Capture the cell that displays the provided text and extract its [x, y] central coordinate. 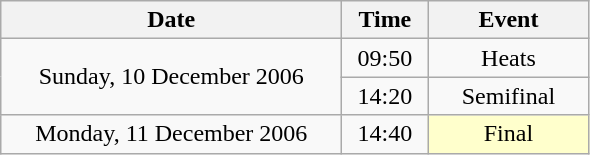
Date [172, 20]
14:20 [385, 96]
14:40 [385, 134]
Final [508, 134]
Heats [508, 58]
Sunday, 10 December 2006 [172, 77]
Monday, 11 December 2006 [172, 134]
Event [508, 20]
09:50 [385, 58]
Semifinal [508, 96]
Time [385, 20]
